Output the (X, Y) coordinate of the center of the cell containing the given text.  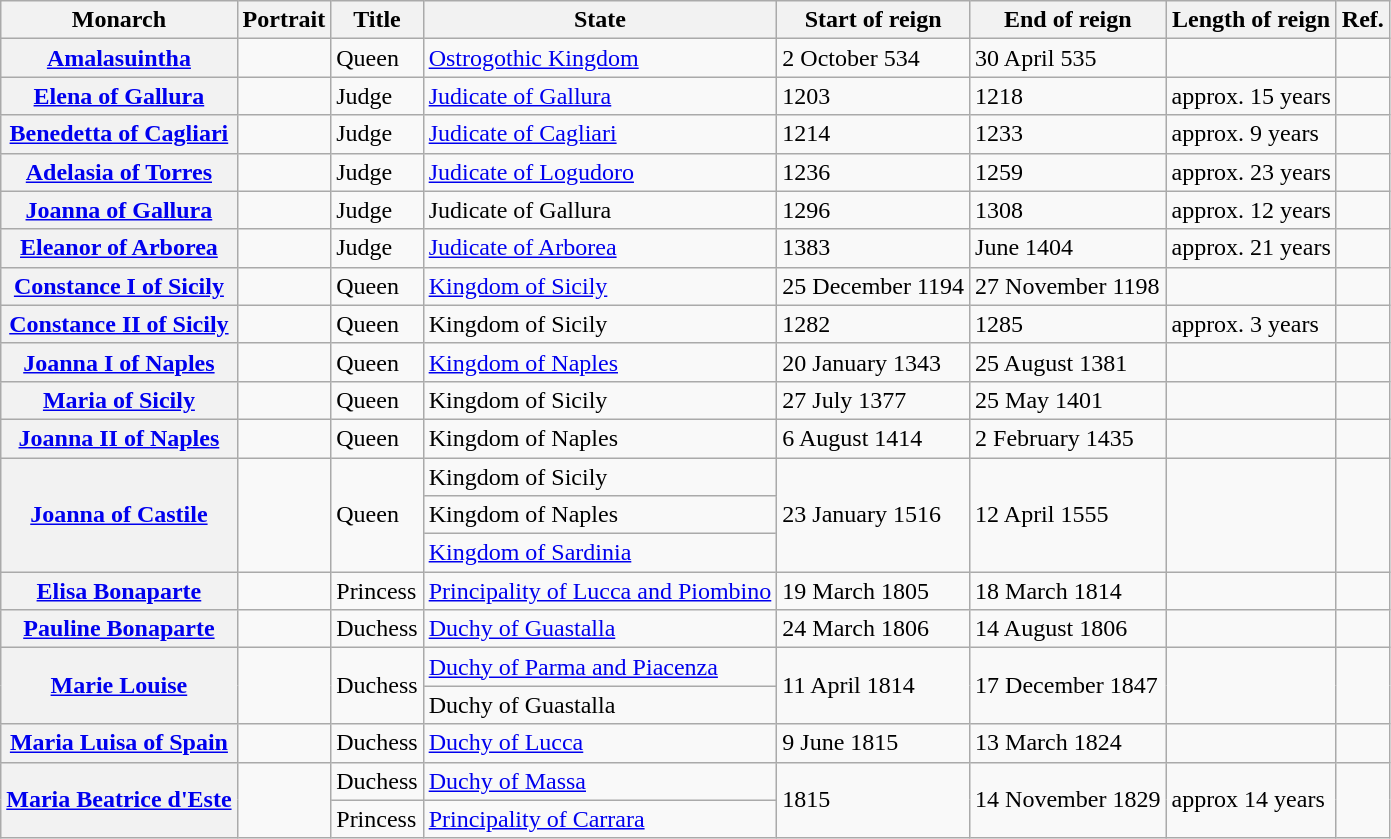
Eleanor of Arborea (119, 248)
30 April 535 (1068, 58)
Duchy of Lucca (600, 743)
Elena of Gallura (119, 96)
2 October 534 (874, 58)
1259 (1068, 172)
Principality of Lucca and Piombino (600, 591)
Maria Luisa of Spain (119, 743)
25 December 1194 (874, 286)
Maria Beatrice d'Este (119, 800)
27 July 1377 (874, 400)
State (600, 20)
Adelasia of Torres (119, 172)
End of reign (1068, 20)
Constance I of Sicily (119, 286)
Title (377, 20)
1203 (874, 96)
approx. 3 years (1251, 324)
18 March 1814 (1068, 591)
1383 (874, 248)
Elisa Bonaparte (119, 591)
Joanna of Gallura (119, 210)
12 April 1555 (1068, 515)
Benedetta of Cagliari (119, 134)
24 March 1806 (874, 629)
2 February 1435 (1068, 438)
20 January 1343 (874, 362)
1233 (1068, 134)
11 April 1814 (874, 686)
approx 14 years (1251, 800)
approx. 21 years (1251, 248)
Judicate of Logudoro (600, 172)
9 June 1815 (874, 743)
1296 (874, 210)
Judicate of Cagliari (600, 134)
Length of reign (1251, 20)
Ostrogothic Kingdom (600, 58)
6 August 1414 (874, 438)
1282 (874, 324)
25 May 1401 (1068, 400)
13 March 1824 (1068, 743)
June 1404 (1068, 248)
Duchy of Massa (600, 781)
Amalasuintha (119, 58)
approx. 23 years (1251, 172)
Ref. (1362, 20)
19 March 1805 (874, 591)
Joanna I of Naples (119, 362)
17 December 1847 (1068, 686)
1218 (1068, 96)
Principality of Carrara (600, 819)
Pauline Bonaparte (119, 629)
Kingdom of Sardinia (600, 553)
Marie Louise (119, 686)
Judicate of Arborea (600, 248)
Monarch (119, 20)
Maria of Sicily (119, 400)
Joanna of Castile (119, 515)
1308 (1068, 210)
14 November 1829 (1068, 800)
approx. 12 years (1251, 210)
Joanna II of Naples (119, 438)
Duchy of Parma and Piacenza (600, 667)
1214 (874, 134)
Start of reign (874, 20)
1236 (874, 172)
14 August 1806 (1068, 629)
1285 (1068, 324)
approx. 15 years (1251, 96)
Portrait (284, 20)
Constance II of Sicily (119, 324)
approx. 9 years (1251, 134)
25 August 1381 (1068, 362)
1815 (874, 800)
27 November 1198 (1068, 286)
23 January 1516 (874, 515)
